Output the (X, Y) coordinate of the center of the cell containing the given text.  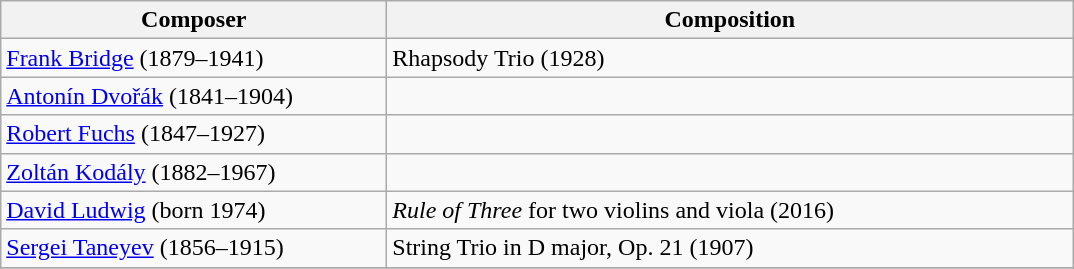
Composition (730, 20)
Frank Bridge (1879–1941) (194, 58)
Zoltán Kodály (1882–1967) (194, 172)
Robert Fuchs (1847–1927) (194, 134)
Composer (194, 20)
String Trio in D major, Op. 21 (1907) (730, 248)
Sergei Taneyev (1856–1915) (194, 248)
Rule of Three for two violins and viola (2016) (730, 210)
David Ludwig (born 1974) (194, 210)
Rhapsody Trio (1928) (730, 58)
Antonín Dvořák (1841–1904) (194, 96)
